Search for the cell housing the specified text and yield its (x, y) center coordinate. 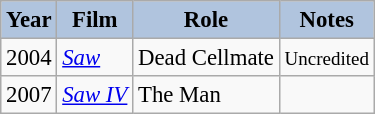
Notes (326, 20)
Film (95, 20)
The Man (206, 95)
Year (29, 20)
Dead Cellmate (206, 58)
2007 (29, 95)
Saw (95, 58)
Saw IV (95, 95)
Role (206, 20)
Uncredited (326, 58)
2004 (29, 58)
